Return the [X, Y] coordinate for the center point of the cell that contains the specified text.  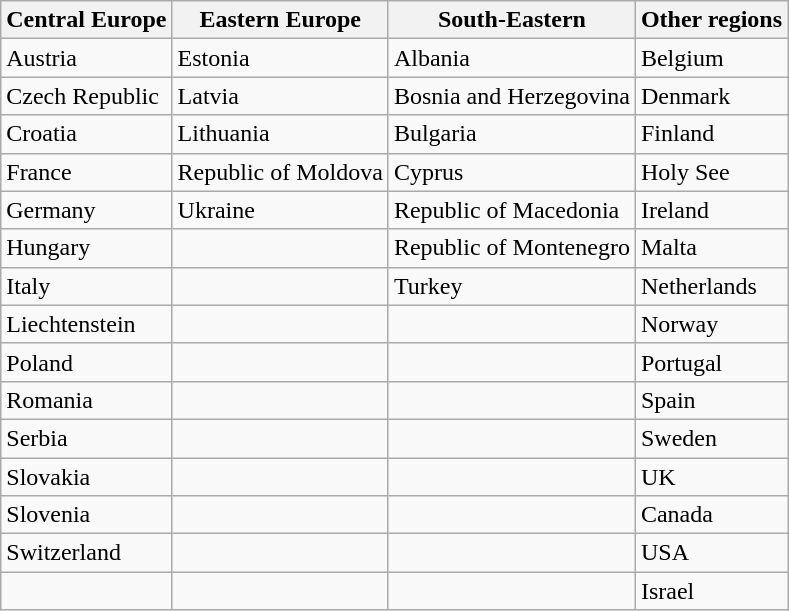
Romania [86, 400]
France [86, 172]
Slovenia [86, 515]
Serbia [86, 438]
Finland [711, 134]
Austria [86, 58]
Sweden [711, 438]
Latvia [280, 96]
UK [711, 477]
Israel [711, 591]
USA [711, 553]
Lithuania [280, 134]
Switzerland [86, 553]
Italy [86, 286]
Spain [711, 400]
Republic of Montenegro [512, 248]
Bosnia and Herzegovina [512, 96]
Malta [711, 248]
Cyprus [512, 172]
Liechtenstein [86, 324]
Denmark [711, 96]
Hungary [86, 248]
Ireland [711, 210]
Republic of Moldova [280, 172]
South-Eastern [512, 20]
Eastern Europe [280, 20]
Albania [512, 58]
Republic of Macedonia [512, 210]
Poland [86, 362]
Portugal [711, 362]
Croatia [86, 134]
Canada [711, 515]
Ukraine [280, 210]
Bulgaria [512, 134]
Turkey [512, 286]
Norway [711, 324]
Netherlands [711, 286]
Czech Republic [86, 96]
Slovakia [86, 477]
Holy See [711, 172]
Belgium [711, 58]
Central Europe [86, 20]
Other regions [711, 20]
Estonia [280, 58]
Germany [86, 210]
